Identify which cell holds the provided text, then report its (x, y) central coordinate. 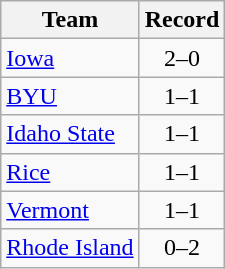
Vermont (70, 210)
BYU (70, 96)
Idaho State (70, 134)
Record (182, 20)
Iowa (70, 58)
2–0 (182, 58)
Team (70, 20)
0–2 (182, 248)
Rice (70, 172)
Rhode Island (70, 248)
